Output the [x, y] coordinate of the center of the cell containing the given text.  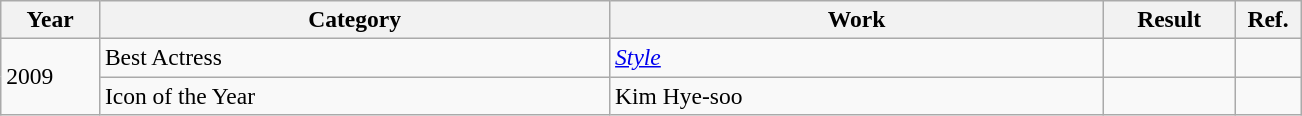
Category [354, 19]
Style [857, 57]
Result [1169, 19]
Icon of the Year [354, 95]
2009 [50, 76]
Best Actress [354, 57]
Ref. [1268, 19]
Work [857, 19]
Year [50, 19]
Kim Hye-soo [857, 95]
